Search for the cell housing the specified text and yield its [x, y] center coordinate. 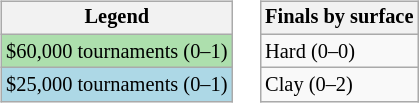
Clay (0–2) [339, 85]
$25,000 tournaments (0–1) [116, 85]
$60,000 tournaments (0–1) [116, 51]
Finals by surface [339, 18]
Legend [116, 18]
Hard (0–0) [339, 51]
